Detect which cell encompasses the target text, then output its (X, Y) center coordinate. 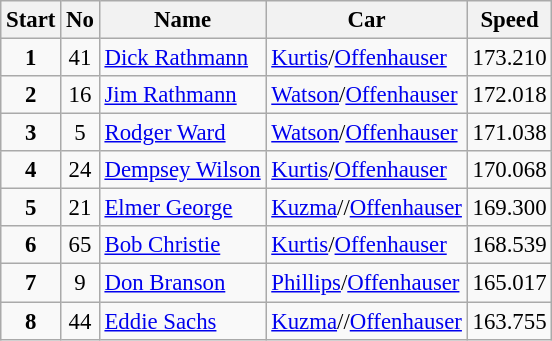
1 (31, 58)
Rodger Ward (182, 133)
44 (80, 321)
Speed (510, 20)
16 (80, 95)
21 (80, 208)
163.755 (510, 321)
Dick Rathmann (182, 58)
4 (31, 170)
Don Branson (182, 283)
Name (182, 20)
9 (80, 283)
Phillips/Offenhauser (366, 283)
65 (80, 245)
41 (80, 58)
172.018 (510, 95)
8 (31, 321)
Bob Christie (182, 245)
Elmer George (182, 208)
7 (31, 283)
No (80, 20)
3 (31, 133)
6 (31, 245)
Start (31, 20)
2 (31, 95)
Eddie Sachs (182, 321)
168.539 (510, 245)
169.300 (510, 208)
165.017 (510, 283)
Jim Rathmann (182, 95)
Dempsey Wilson (182, 170)
171.038 (510, 133)
173.210 (510, 58)
Car (366, 20)
170.068 (510, 170)
24 (80, 170)
